From the cell containing the given text, extract its center point as [X, Y] coordinate. 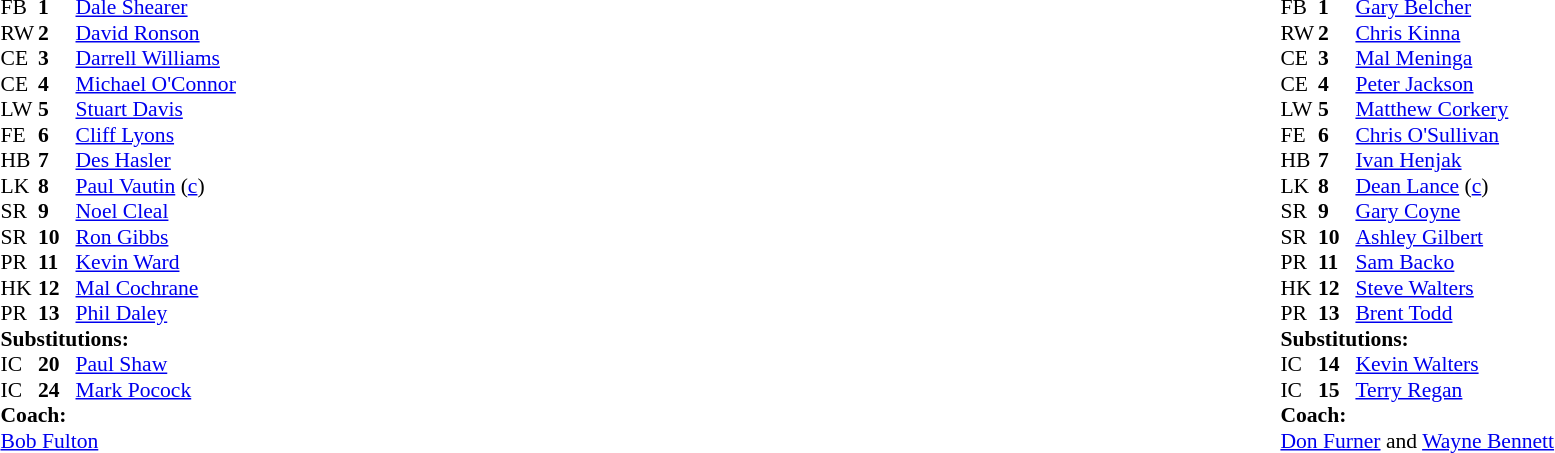
Des Hasler [156, 161]
Kevin Walters [1454, 365]
Cliff Lyons [156, 135]
Chris Kinna [1454, 33]
Ron Gibbs [156, 237]
Dean Lance (c) [1454, 186]
20 [57, 365]
Darrell Williams [156, 59]
14 [1337, 365]
Noel Cleal [156, 211]
Mal Cochrane [156, 288]
Terry Regan [1454, 390]
Chris O'Sullivan [1454, 135]
Ivan Henjak [1454, 161]
Kevin Ward [156, 263]
Peter Jackson [1454, 84]
Mark Pocock [156, 390]
Paul Shaw [156, 365]
Paul Vautin (c) [156, 186]
Matthew Corkery [1454, 109]
Sam Backo [1454, 263]
Gary Coyne [1454, 211]
15 [1337, 390]
Mal Meninga [1454, 59]
Steve Walters [1454, 288]
Michael O'Connor [156, 84]
Ashley Gilbert [1454, 237]
Brent Todd [1454, 313]
Phil Daley [156, 313]
David Ronson [156, 33]
Stuart Davis [156, 109]
24 [57, 390]
